Provide the (X, Y) coordinate of the cell's center where the given text is located.  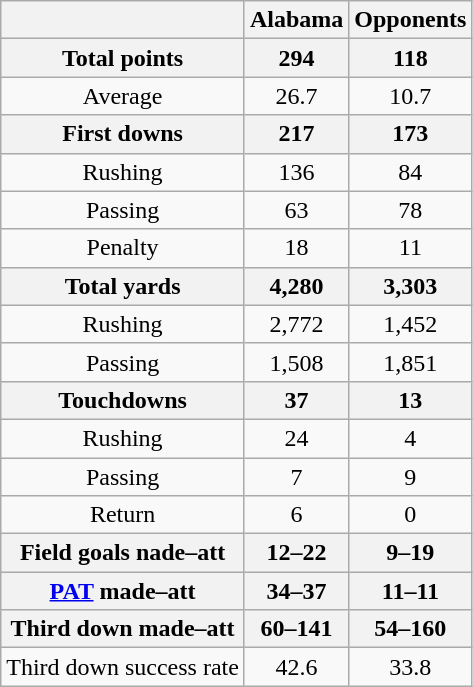
18 (296, 248)
9 (410, 477)
11–11 (410, 591)
34–37 (296, 591)
4,280 (296, 286)
Total yards (123, 286)
60–141 (296, 629)
11 (410, 248)
9–19 (410, 553)
63 (296, 210)
294 (296, 58)
78 (410, 210)
4 (410, 438)
26.7 (296, 96)
37 (296, 400)
54–160 (410, 629)
42.6 (296, 667)
217 (296, 134)
7 (296, 477)
Touchdowns (123, 400)
10.7 (410, 96)
Opponents (410, 20)
84 (410, 172)
3,303 (410, 286)
Field goals nade–att (123, 553)
PAT made–att (123, 591)
1,452 (410, 324)
6 (296, 515)
Average (123, 96)
1,508 (296, 362)
12–22 (296, 553)
13 (410, 400)
First downs (123, 134)
118 (410, 58)
Total points (123, 58)
Return (123, 515)
0 (410, 515)
2,772 (296, 324)
173 (410, 134)
24 (296, 438)
Third down success rate (123, 667)
Third down made–att (123, 629)
Penalty (123, 248)
1,851 (410, 362)
33.8 (410, 667)
Alabama (296, 20)
136 (296, 172)
